Return the [X, Y] coordinate for the center point of the cell that contains the specified text.  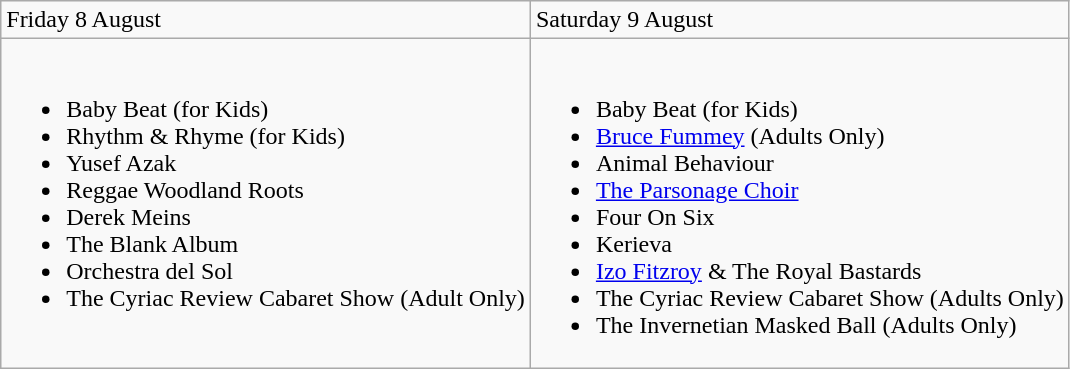
Saturday 9 August [800, 20]
Friday 8 August [266, 20]
